Determine the [X, Y] coordinate at the center of the cell enclosing the given text.  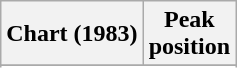
Chart (1983) [72, 34]
Peak position [189, 34]
